Pinpoint the cell where the given text exists, returning its [x, y] midpoint coordinate. 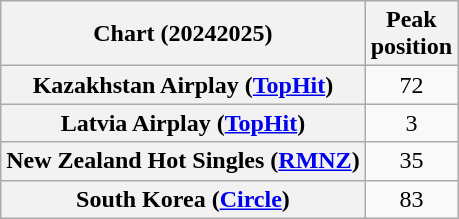
Latvia Airplay (TopHit) [183, 123]
35 [411, 161]
New Zealand Hot Singles (RMNZ) [183, 161]
72 [411, 85]
3 [411, 123]
83 [411, 199]
Chart (20242025) [183, 34]
South Korea (Circle) [183, 199]
Peakposition [411, 34]
Kazakhstan Airplay (TopHit) [183, 85]
